Extract the (x, y) coordinate from the center of the cell holding the provided text.  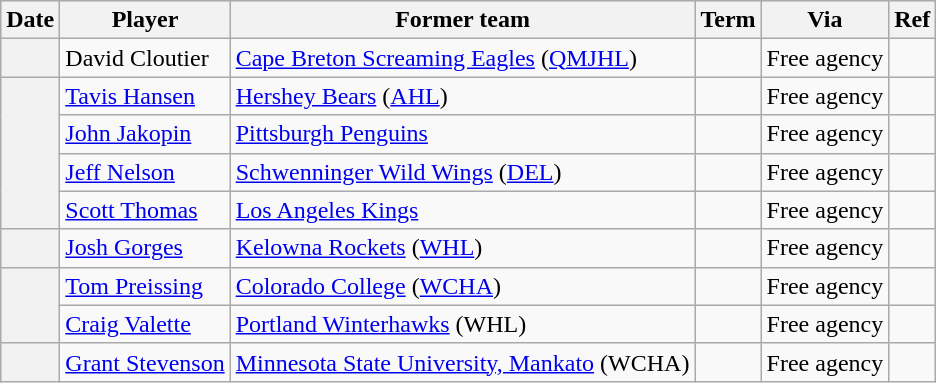
Kelowna Rockets (WHL) (462, 248)
Craig Valette (145, 324)
Former team (462, 20)
Hershey Bears (AHL) (462, 96)
David Cloutier (145, 58)
Tavis Hansen (145, 96)
Schwenninger Wild Wings (DEL) (462, 172)
Colorado College (WCHA) (462, 286)
Jeff Nelson (145, 172)
Player (145, 20)
Date (30, 20)
Tom Preissing (145, 286)
Via (825, 20)
Pittsburgh Penguins (462, 134)
Portland Winterhawks (WHL) (462, 324)
Los Angeles Kings (462, 210)
Ref (912, 20)
Cape Breton Screaming Eagles (QMJHL) (462, 58)
Grant Stevenson (145, 362)
Scott Thomas (145, 210)
Minnesota State University, Mankato (WCHA) (462, 362)
Term (728, 20)
John Jakopin (145, 134)
Josh Gorges (145, 248)
